For the text-containing cell, return its midpoint in (X, Y) coordinate format. 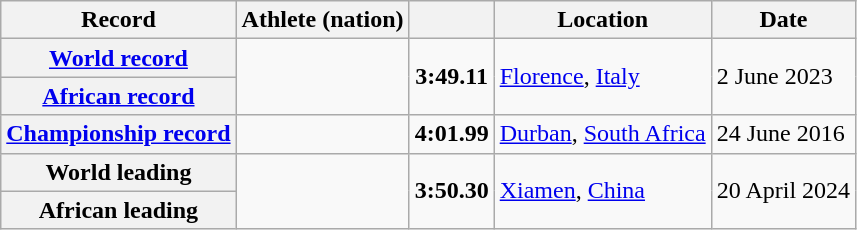
African record (118, 96)
Location (602, 20)
Xiamen, China (602, 191)
3:50.30 (452, 191)
Athlete (nation) (322, 20)
2 June 2023 (783, 77)
Championship record (118, 134)
World record (118, 58)
4:01.99 (452, 134)
24 June 2016 (783, 134)
20 April 2024 (783, 191)
African leading (118, 210)
Record (118, 20)
Durban, South Africa (602, 134)
Florence, Italy (602, 77)
3:49.11 (452, 77)
Date (783, 20)
World leading (118, 172)
